Search for the cell housing the specified text and yield its [X, Y] center coordinate. 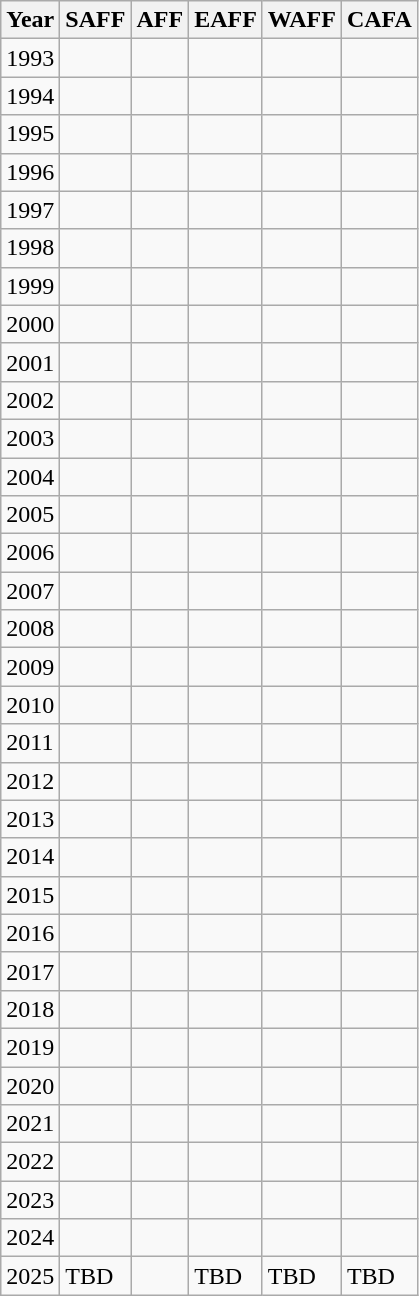
2021 [30, 1124]
2007 [30, 591]
2000 [30, 324]
EAFF [226, 20]
2011 [30, 743]
2006 [30, 553]
1997 [30, 210]
2012 [30, 781]
2009 [30, 667]
2014 [30, 857]
2022 [30, 1162]
Year [30, 20]
2020 [30, 1085]
2019 [30, 1047]
2025 [30, 1276]
2008 [30, 629]
WAFF [302, 20]
2023 [30, 1200]
1996 [30, 172]
2016 [30, 933]
2015 [30, 895]
2010 [30, 705]
2013 [30, 819]
2018 [30, 1009]
1994 [30, 96]
1993 [30, 58]
1998 [30, 248]
2003 [30, 438]
2005 [30, 515]
2024 [30, 1238]
2001 [30, 362]
1999 [30, 286]
2002 [30, 400]
2004 [30, 477]
2017 [30, 971]
AFF [160, 20]
SAFF [96, 20]
1995 [30, 134]
CAFA [379, 20]
